Find where the given text appears and provide that cell's center as [X, Y] coordinate. 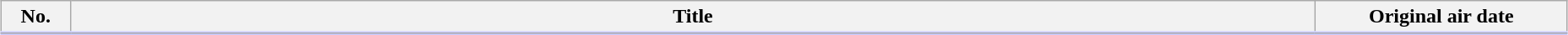
No. [35, 17]
Title [693, 17]
Original air date [1441, 17]
